Determine the (x, y) coordinate at the center of the cell enclosing the given text.  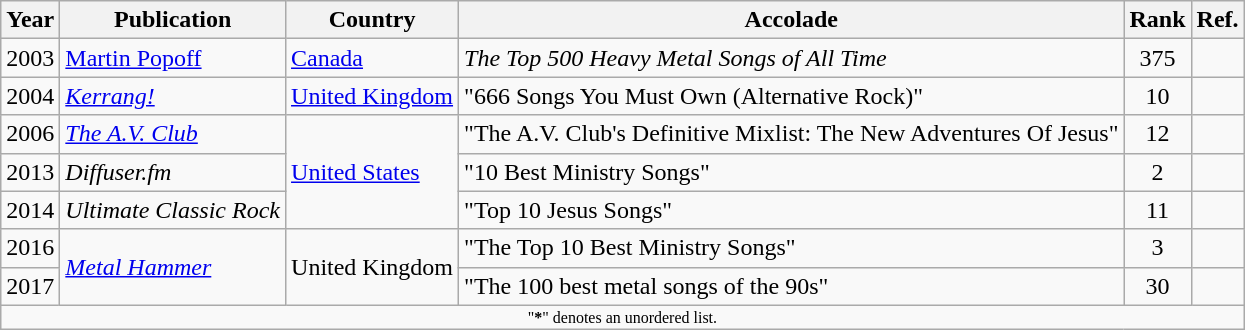
Diffuser.fm (173, 172)
11 (1158, 210)
The Top 500 Heavy Metal Songs of All Time (792, 58)
2006 (30, 134)
Year (30, 20)
Country (372, 20)
"The Top 10 Best Ministry Songs" (792, 248)
Canada (372, 58)
"Top 10 Jesus Songs" (792, 210)
Kerrang! (173, 96)
Ultimate Classic Rock (173, 210)
30 (1158, 286)
"666 Songs You Must Own (Alternative Rock)" (792, 96)
"The 100 best metal songs of the 90s" (792, 286)
2004 (30, 96)
"10 Best Ministry Songs" (792, 172)
Accolade (792, 20)
12 (1158, 134)
2016 (30, 248)
Ref. (1218, 20)
10 (1158, 96)
United States (372, 172)
Metal Hammer (173, 267)
Martin Popoff (173, 58)
2017 (30, 286)
2003 (30, 58)
2 (1158, 172)
Publication (173, 20)
"The A.V. Club's Definitive Mixlist: The New Adventures Of Jesus" (792, 134)
"*" denotes an unordered list. (622, 317)
The A.V. Club (173, 134)
2013 (30, 172)
375 (1158, 58)
Rank (1158, 20)
2014 (30, 210)
3 (1158, 248)
